Scan for the cell matching the given text and deliver its (x, y) coordinate at center. 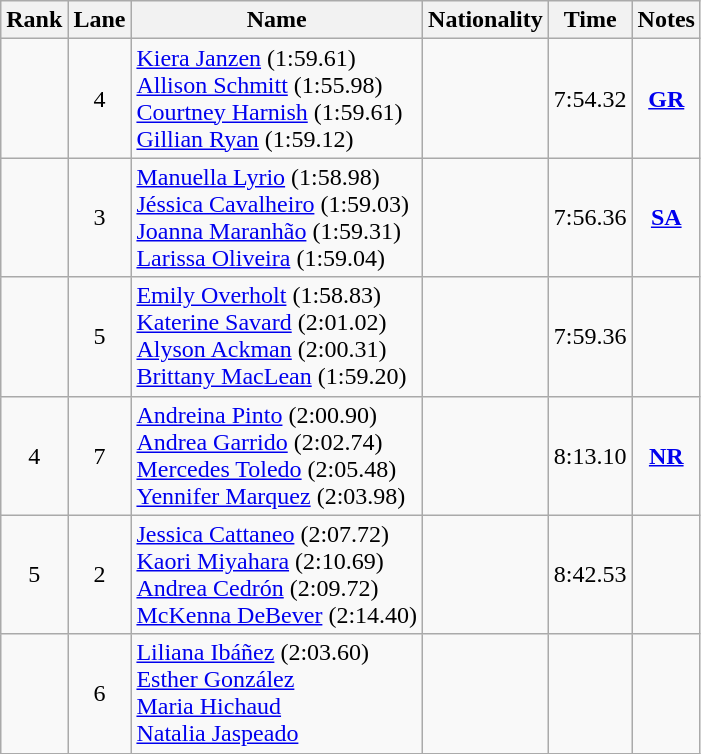
Time (590, 20)
7:59.36 (590, 336)
Rank (34, 20)
Andreina Pinto (2:00.90)Andrea Garrido (2:02.74)Mercedes Toledo (2:05.48)Yennifer Marquez (2:03.98) (277, 456)
GR (666, 98)
8:13.10 (590, 456)
NR (666, 456)
Lane (100, 20)
SA (666, 218)
Emily Overholt (1:58.83)Katerine Savard (2:01.02)Alyson Ackman (2:00.31)Brittany MacLean (1:59.20) (277, 336)
Manuella Lyrio (1:58.98)Jéssica Cavalheiro (1:59.03)Joanna Maranhão (1:59.31)Larissa Oliveira (1:59.04) (277, 218)
Name (277, 20)
7:56.36 (590, 218)
Notes (666, 20)
Kiera Janzen (1:59.61)Allison Schmitt (1:55.98)Courtney Harnish (1:59.61)Gillian Ryan (1:59.12) (277, 98)
3 (100, 218)
7 (100, 456)
Liliana Ibáñez (2:03.60)Esther González Maria Hichaud Natalia Jaspeado (277, 694)
Jessica Cattaneo (2:07.72)Kaori Miyahara (2:10.69)Andrea Cedrón (2:09.72)McKenna DeBever (2:14.40) (277, 574)
2 (100, 574)
6 (100, 694)
7:54.32 (590, 98)
8:42.53 (590, 574)
Nationality (486, 20)
